Find where the given text appears and provide that cell's center as [x, y] coordinate. 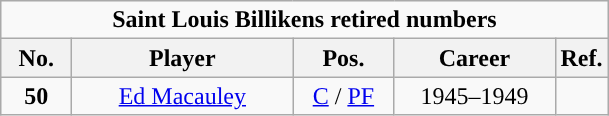
Career [474, 58]
50 [36, 96]
C / PF [344, 96]
Ed Macauley [182, 96]
Pos. [344, 58]
Ref. [582, 58]
No. [36, 58]
Player [182, 58]
Saint Louis Billikens retired numbers [304, 20]
1945–1949 [474, 96]
